Return (x, y) of the center of cell containing provided text 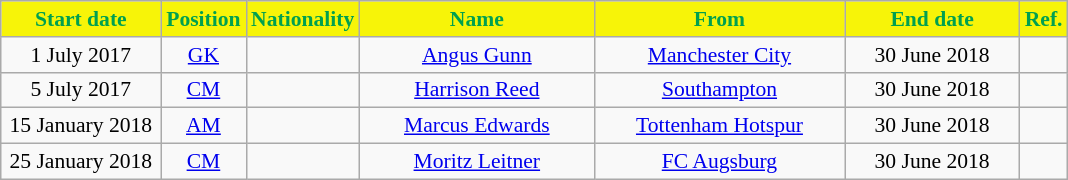
Position (204, 19)
GK (204, 55)
Harrison Reed (476, 90)
15 January 2018 (81, 126)
25 January 2018 (81, 162)
End date (932, 19)
FC Augsburg (719, 162)
Marcus Edwards (476, 126)
Southampton (719, 90)
Start date (81, 19)
AM (204, 126)
Ref. (1044, 19)
Name (476, 19)
Angus Gunn (476, 55)
From (719, 19)
Nationality (302, 19)
1 July 2017 (81, 55)
5 July 2017 (81, 90)
Manchester City (719, 55)
Tottenham Hotspur (719, 126)
Moritz Leitner (476, 162)
